Scan for the cell matching the given text and deliver its [X, Y] coordinate at center. 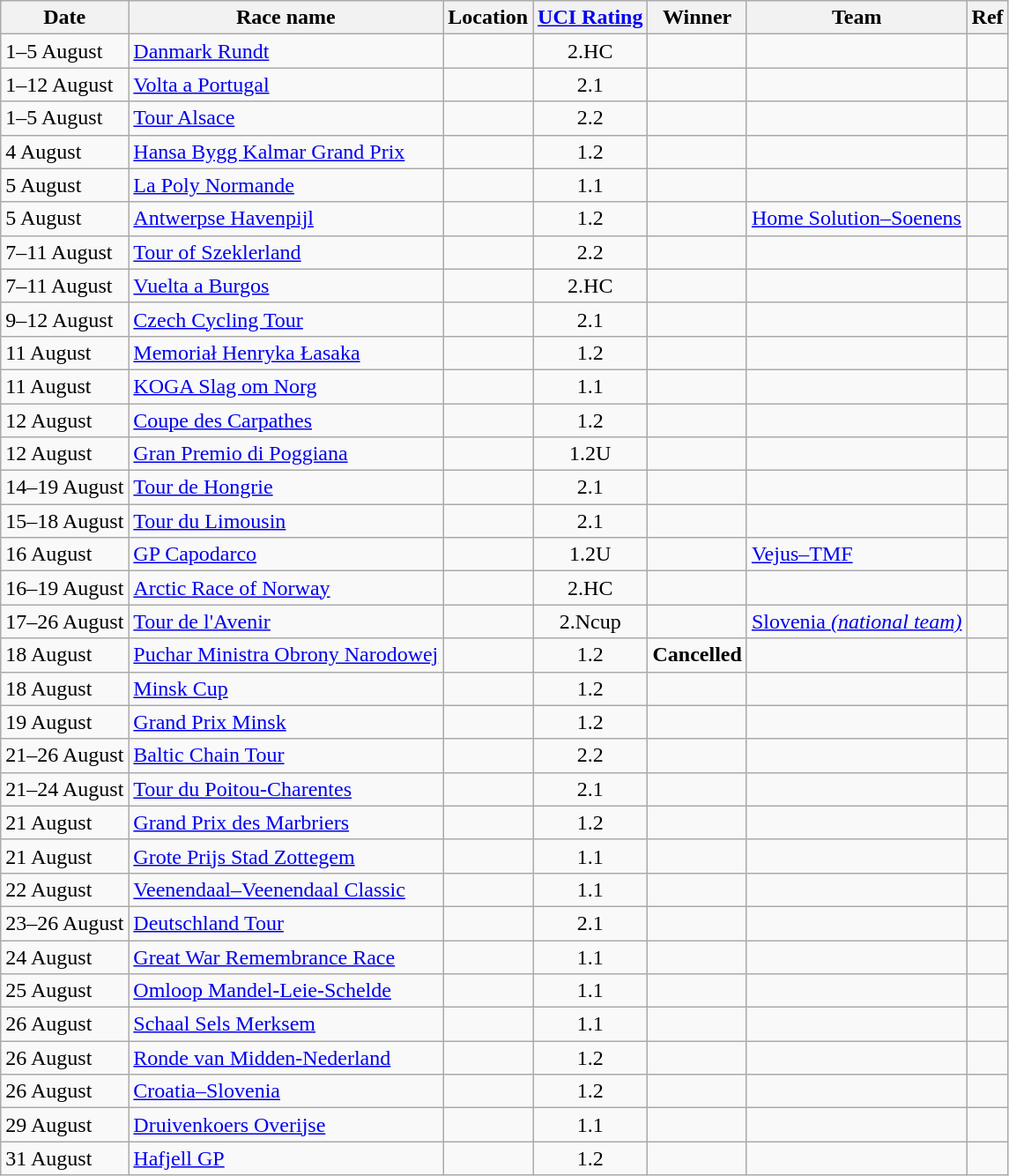
Gran Premio di Poggiana [286, 454]
16 August [65, 555]
Home Solution–Soenens [857, 219]
Baltic Chain Tour [286, 755]
21–24 August [65, 789]
Cancelled [697, 655]
17–26 August [65, 621]
23–26 August [65, 923]
Ref [987, 18]
15–18 August [65, 521]
25 August [65, 991]
Tour du Limousin [286, 521]
Hansa Bygg Kalmar Grand Prix [286, 152]
Tour du Poitou-Charentes [286, 789]
Tour de l'Avenir [286, 621]
Puchar Ministra Obrony Narodowej [286, 655]
31 August [65, 1158]
16–19 August [65, 588]
Vejus–TMF [857, 555]
Croatia–Slovenia [286, 1091]
Grand Prix Minsk [286, 722]
9–12 August [65, 319]
24 August [65, 956]
KOGA Slag om Norg [286, 386]
Danmark Rundt [286, 51]
Team [857, 18]
Tour de Hongrie [286, 488]
Slovenia (national team) [857, 621]
Schaal Sels Merksem [286, 1024]
Antwerpse Havenpijl [286, 219]
Volta a Portugal [286, 85]
2.Ncup [590, 621]
Grote Prijs Stad Zottegem [286, 856]
Winner [697, 18]
Veenendaal–Veenendaal Classic [286, 889]
La Poly Normande [286, 185]
Great War Remembrance Race [286, 956]
1–12 August [65, 85]
22 August [65, 889]
Czech Cycling Tour [286, 319]
Coupe des Carpathes [286, 421]
Druivenkoers Overijse [286, 1125]
21–26 August [65, 755]
UCI Rating [590, 18]
4 August [65, 152]
Minsk Cup [286, 688]
29 August [65, 1125]
Tour of Szeklerland [286, 252]
Location [488, 18]
GP Capodarco [286, 555]
Vuelta a Burgos [286, 286]
Grand Prix des Marbriers [286, 822]
Ronde van Midden-Nederland [286, 1058]
Omloop Mandel-Leie-Schelde [286, 991]
Date [65, 18]
Deutschland Tour [286, 923]
Arctic Race of Norway [286, 588]
Race name [286, 18]
Hafjell GP [286, 1158]
19 August [65, 722]
14–19 August [65, 488]
Memoriał Henryka Łasaka [286, 353]
Tour Alsace [286, 118]
